Capture the cell that displays the provided text and extract its (X, Y) central coordinate. 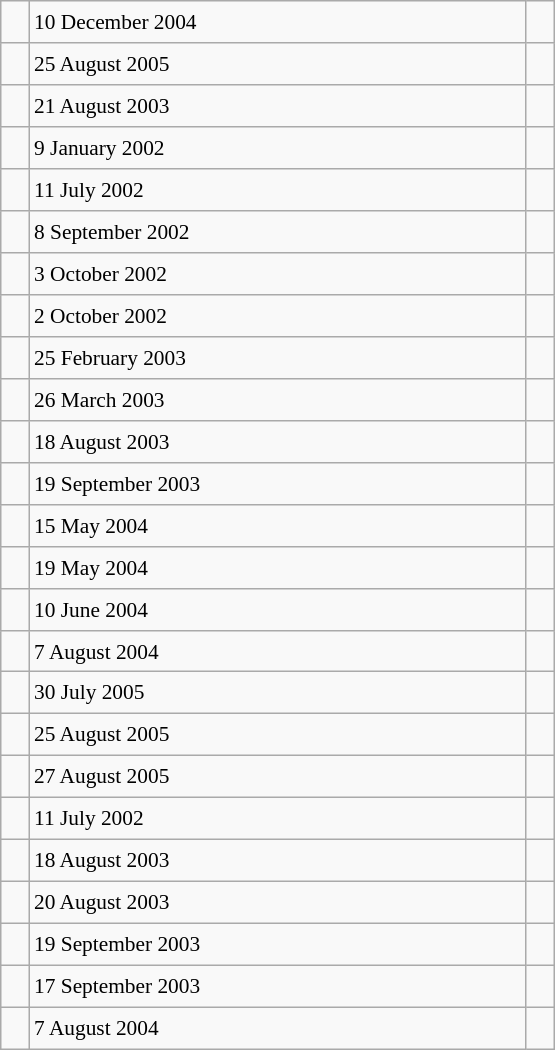
10 December 2004 (278, 22)
27 August 2005 (278, 777)
26 March 2003 (278, 399)
3 October 2002 (278, 274)
21 August 2003 (278, 106)
2 October 2002 (278, 316)
20 August 2003 (278, 903)
19 May 2004 (278, 567)
15 May 2004 (278, 525)
8 September 2002 (278, 232)
10 June 2004 (278, 609)
25 February 2003 (278, 358)
17 September 2003 (278, 986)
9 January 2002 (278, 148)
30 July 2005 (278, 693)
